Provide the [x, y] coordinate of the cell's center where the given text is located.  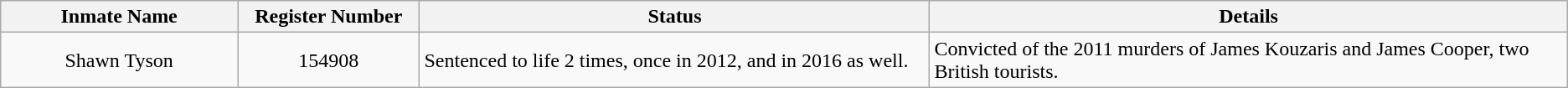
154908 [328, 60]
Register Number [328, 17]
Inmate Name [119, 17]
Sentenced to life 2 times, once in 2012, and in 2016 as well. [675, 60]
Convicted of the 2011 murders of James Kouzaris and James Cooper, two British tourists. [1248, 60]
Shawn Tyson [119, 60]
Status [675, 17]
Details [1248, 17]
